Output the [x, y] coordinate of the center of the cell containing the given text.  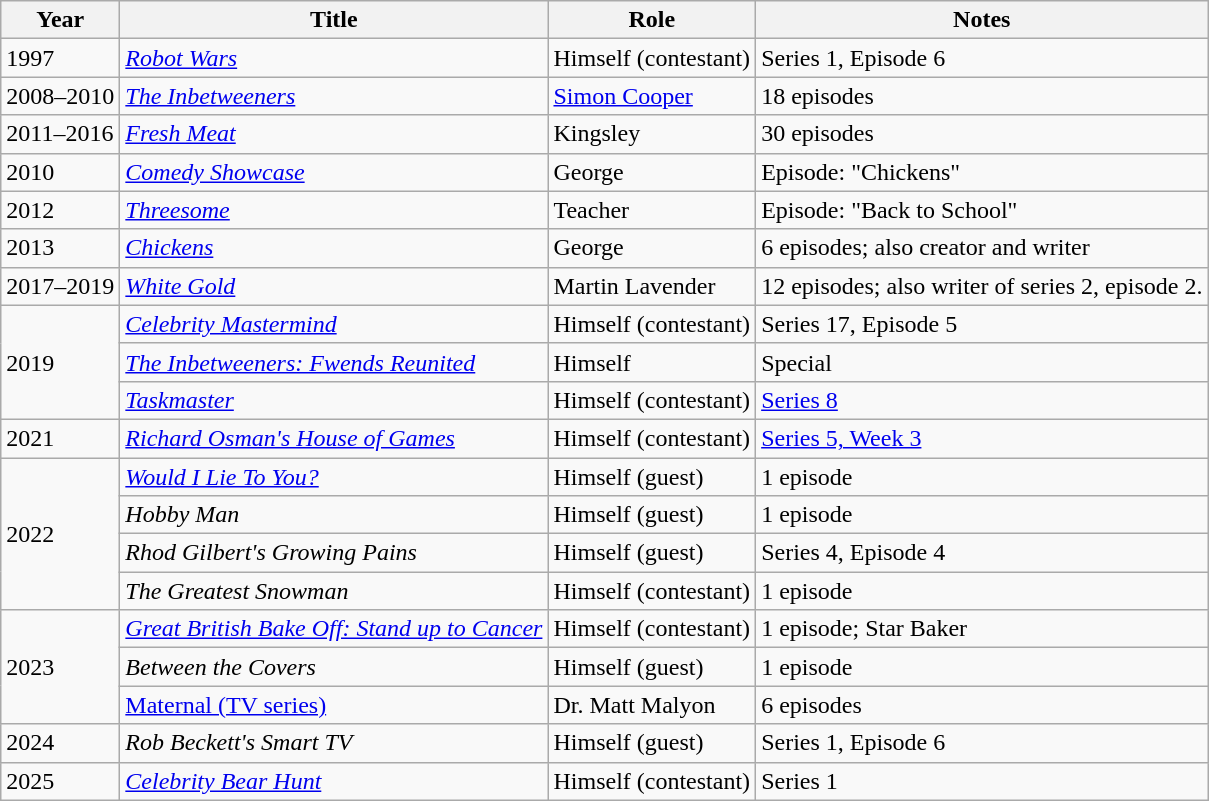
Kingsley [652, 134]
Maternal (TV series) [334, 705]
6 episodes; also creator and writer [982, 248]
Celebrity Mastermind [334, 324]
Taskmaster [334, 400]
Series 17, Episode 5 [982, 324]
Series 1 [982, 781]
Great British Bake Off: Stand up to Cancer [334, 629]
12 episodes; also writer of series 2, episode 2. [982, 286]
2017–2019 [60, 286]
The Inbetweeners [334, 96]
Richard Osman's House of Games [334, 438]
6 episodes [982, 705]
Special [982, 362]
The Greatest Snowman [334, 591]
Celebrity Bear Hunt [334, 781]
Episode: "Back to School" [982, 210]
1 episode; Star Baker [982, 629]
2024 [60, 743]
2022 [60, 534]
Rob Beckett's Smart TV [334, 743]
Series 4, Episode 4 [982, 553]
Between the Covers [334, 667]
Threesome [334, 210]
Episode: "Chickens" [982, 172]
2025 [60, 781]
Himself [652, 362]
2012 [60, 210]
Simon Cooper [652, 96]
Notes [982, 20]
Fresh Meat [334, 134]
Chickens [334, 248]
2013 [60, 248]
Martin Lavender [652, 286]
2010 [60, 172]
Hobby Man [334, 515]
1997 [60, 58]
Comedy Showcase [334, 172]
Year [60, 20]
Series 8 [982, 400]
Teacher [652, 210]
Title [334, 20]
2023 [60, 667]
30 episodes [982, 134]
Would I Lie To You? [334, 477]
2019 [60, 362]
Role [652, 20]
Robot Wars [334, 58]
Series 5, Week 3 [982, 438]
The Inbetweeners: Fwends Reunited [334, 362]
2011–2016 [60, 134]
2021 [60, 438]
Dr. Matt Malyon [652, 705]
Rhod Gilbert's Growing Pains [334, 553]
18 episodes [982, 96]
White Gold [334, 286]
2008–2010 [60, 96]
